Capture the cell that displays the provided text and extract its [x, y] central coordinate. 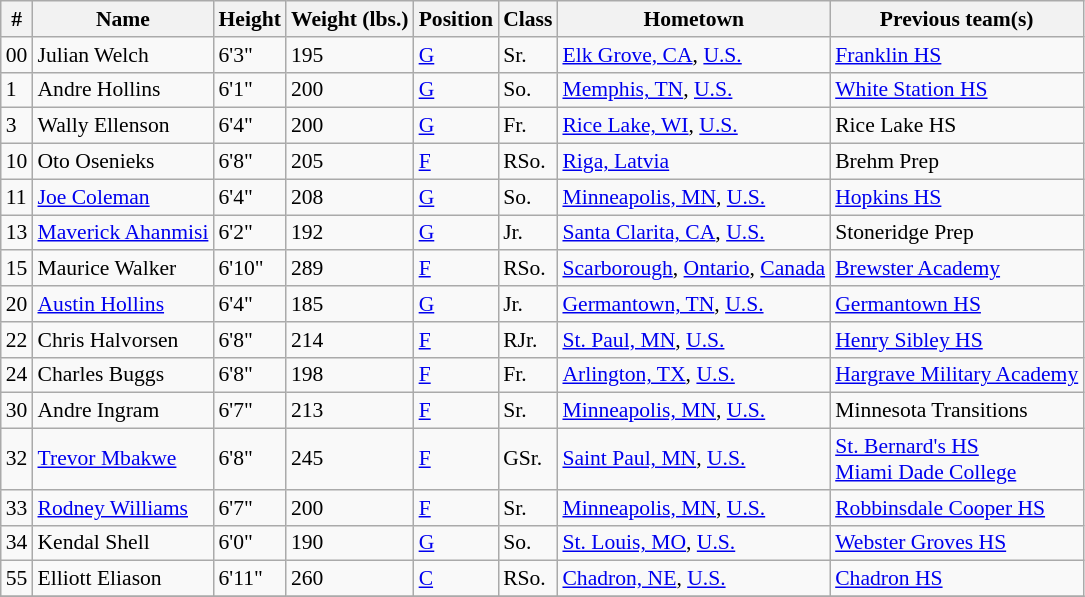
289 [350, 269]
198 [350, 375]
6'11" [249, 579]
Henry Sibley HS [956, 340]
Wally Ellenson [122, 126]
Oto Osenieks [122, 162]
Class [528, 19]
St. Louis, MO, U.S. [694, 543]
Stoneridge Prep [956, 233]
Rice Lake HS [956, 126]
55 [17, 579]
Riga, Latvia [694, 162]
00 [17, 55]
C [456, 579]
6'10" [249, 269]
Elliott Eliason [122, 579]
3 [17, 126]
Austin Hollins [122, 304]
34 [17, 543]
13 [17, 233]
20 [17, 304]
# [17, 19]
33 [17, 508]
Charles Buggs [122, 375]
Kendal Shell [122, 543]
Position [456, 19]
260 [350, 579]
St. Paul, MN, U.S. [694, 340]
Hometown [694, 19]
St. Bernard's HSMiami Dade College [956, 460]
30 [17, 411]
205 [350, 162]
Joe Coleman [122, 197]
6'2" [249, 233]
22 [17, 340]
Hargrave Military Academy [956, 375]
195 [350, 55]
Height [249, 19]
245 [350, 460]
Santa Clarita, CA, U.S. [694, 233]
190 [350, 543]
Chadron, NE, U.S. [694, 579]
Rice Lake, WI, U.S. [694, 126]
Chadron HS [956, 579]
Andre Hollins [122, 90]
Scarborough, Ontario, Canada [694, 269]
RJr. [528, 340]
Previous team(s) [956, 19]
Name [122, 19]
6'0" [249, 543]
Webster Groves HS [956, 543]
Weight (lbs.) [350, 19]
192 [350, 233]
Elk Grove, CA, U.S. [694, 55]
1 [17, 90]
Brewster Academy [956, 269]
Hopkins HS [956, 197]
6'3" [249, 55]
Chris Halvorsen [122, 340]
213 [350, 411]
214 [350, 340]
185 [350, 304]
24 [17, 375]
Memphis, TN, U.S. [694, 90]
Germantown, TN, U.S. [694, 304]
Minnesota Transitions [956, 411]
Rodney Williams [122, 508]
208 [350, 197]
GSr. [528, 460]
Maverick Ahanmisi [122, 233]
32 [17, 460]
6'1" [249, 90]
Julian Welch [122, 55]
Germantown HS [956, 304]
10 [17, 162]
Franklin HS [956, 55]
11 [17, 197]
Andre Ingram [122, 411]
Trevor Mbakwe [122, 460]
Robbinsdale Cooper HS [956, 508]
Brehm Prep [956, 162]
15 [17, 269]
Saint Paul, MN, U.S. [694, 460]
White Station HS [956, 90]
Arlington, TX, U.S. [694, 375]
Maurice Walker [122, 269]
